For the text-containing cell, return its midpoint in (x, y) coordinate format. 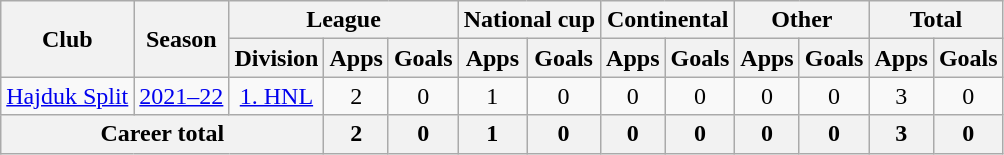
Division (276, 58)
Other (802, 20)
Hajduk Split (68, 96)
2021–22 (182, 96)
Career total (162, 134)
Club (68, 39)
Total (936, 20)
Continental (668, 20)
National cup (529, 20)
League (344, 20)
1. HNL (276, 96)
Season (182, 39)
